Pinpoint the cell where the given text exists, returning its (X, Y) midpoint coordinate. 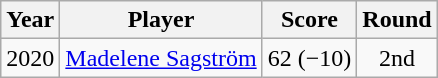
2020 (30, 58)
Madelene Sagström (161, 58)
Round (397, 20)
Year (30, 20)
Player (161, 20)
Score (310, 20)
2nd (397, 58)
62 (−10) (310, 58)
